Return the (X, Y) coordinate for the center point of the cell that contains the specified text.  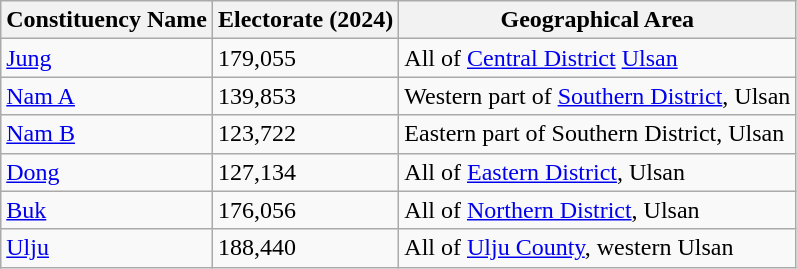
All of Ulju County, western Ulsan (598, 248)
127,134 (305, 172)
Electorate (2024) (305, 20)
All of Central District Ulsan (598, 58)
Eastern part of Southern District, Ulsan (598, 134)
Western part of Southern District, Ulsan (598, 96)
Geographical Area (598, 20)
123,722 (305, 134)
Nam B (107, 134)
179,055 (305, 58)
Jung (107, 58)
Nam A (107, 96)
Constituency Name (107, 20)
139,853 (305, 96)
Dong (107, 172)
Buk (107, 210)
All of Northern District, Ulsan (598, 210)
Ulju (107, 248)
176,056 (305, 210)
188,440 (305, 248)
All of Eastern District, Ulsan (598, 172)
